Output the [x, y] coordinate of the center of the cell containing the given text.  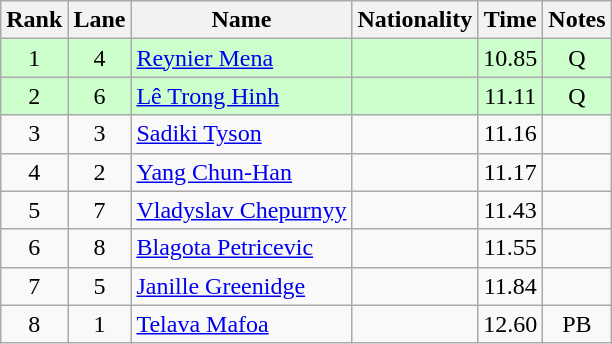
Time [510, 20]
Vladyslav Chepurnyy [242, 210]
12.60 [510, 324]
11.17 [510, 172]
10.85 [510, 58]
Reynier Mena [242, 58]
11.16 [510, 134]
Janille Greenidge [242, 286]
11.11 [510, 96]
Nationality [415, 20]
11.43 [510, 210]
PB [577, 324]
Name [242, 20]
Notes [577, 20]
Telava Mafoa [242, 324]
Rank [34, 20]
Sadiki Tyson [242, 134]
11.84 [510, 286]
Lê Trong Hinh [242, 96]
Blagota Petricevic [242, 248]
11.55 [510, 248]
Yang Chun-Han [242, 172]
Lane [100, 20]
